Determine the (X, Y) coordinate at the center of the cell enclosing the given text.  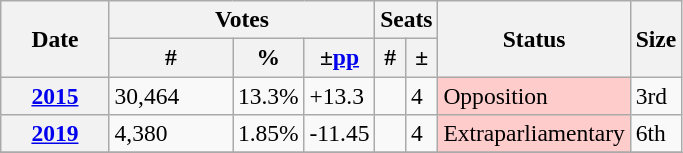
2015 (55, 95)
4,380 (170, 133)
Votes (242, 19)
Size (656, 38)
1.85% (268, 133)
Status (534, 38)
6th (656, 133)
2019 (55, 133)
+13.3 (340, 95)
13.3% (268, 95)
30,464 (170, 95)
Opposition (534, 95)
± (422, 57)
±pp (340, 57)
3rd (656, 95)
Date (55, 38)
Extraparliamentary (534, 133)
-11.45 (340, 133)
% (268, 57)
Seats (406, 19)
